Locate the cell with the specified text and output its [X, Y] center coordinate. 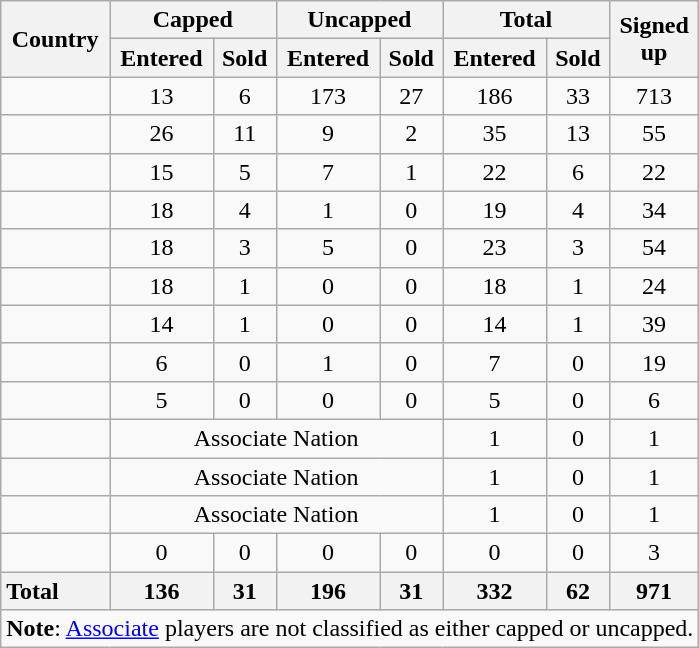
33 [578, 96]
196 [328, 591]
55 [654, 134]
971 [654, 591]
35 [495, 134]
173 [328, 96]
Uncapped [360, 20]
11 [244, 134]
713 [654, 96]
23 [495, 248]
39 [654, 324]
332 [495, 591]
186 [495, 96]
Signedup [654, 39]
62 [578, 591]
Capped [194, 20]
54 [654, 248]
2 [412, 134]
27 [412, 96]
24 [654, 286]
34 [654, 210]
Country [56, 39]
9 [328, 134]
Note: Associate players are not classified as either capped or uncapped. [350, 629]
15 [162, 172]
26 [162, 134]
136 [162, 591]
